Capture the cell that displays the provided text and extract its [x, y] central coordinate. 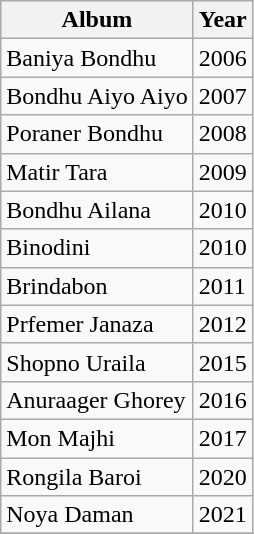
2007 [222, 96]
2020 [222, 477]
Prfemer Janaza [97, 324]
2009 [222, 172]
Year [222, 20]
Bondhu Aiyo Aiyo [97, 96]
Mon Majhi [97, 438]
Rongila Baroi [97, 477]
Baniya Bondhu [97, 58]
Album [97, 20]
2012 [222, 324]
2017 [222, 438]
Bondhu Ailana [97, 210]
2006 [222, 58]
Brindabon [97, 286]
2011 [222, 286]
Matir Tara [97, 172]
Shopno Uraila [97, 362]
2021 [222, 515]
2008 [222, 134]
Noya Daman [97, 515]
Binodini [97, 248]
2015 [222, 362]
Poraner Bondhu [97, 134]
2016 [222, 400]
Anuraager Ghorey [97, 400]
